Identify which cell holds the provided text, then report its [X, Y] central coordinate. 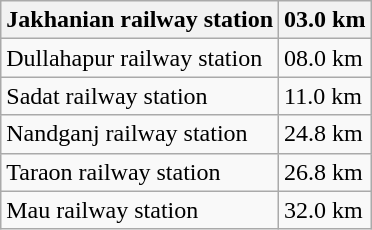
26.8 km [325, 172]
08.0 km [325, 58]
24.8 km [325, 134]
Taraon railway station [140, 172]
Sadat railway station [140, 96]
Dullahapur railway station [140, 58]
03.0 km [325, 20]
Nandganj railway station [140, 134]
Jakhanian railway station [140, 20]
11.0 km [325, 96]
Mau railway station [140, 210]
32.0 km [325, 210]
